Determine the [x, y] coordinate at the center of the cell enclosing the given text.  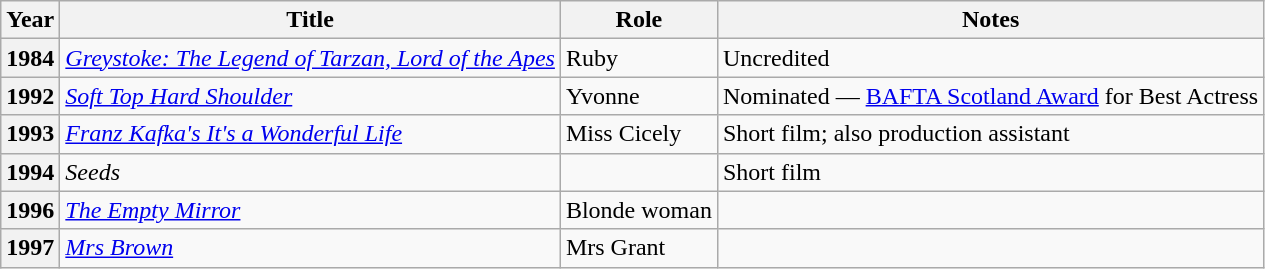
1993 [30, 134]
Miss Cicely [638, 134]
The Empty Mirror [310, 210]
Short film [990, 172]
1992 [30, 96]
Mrs Brown [310, 248]
1994 [30, 172]
Blonde woman [638, 210]
Nominated — BAFTA Scotland Award for Best Actress [990, 96]
Title [310, 20]
1996 [30, 210]
Uncredited [990, 58]
Role [638, 20]
Ruby [638, 58]
Soft Top Hard Shoulder [310, 96]
Mrs Grant [638, 248]
Short film; also production assistant [990, 134]
1997 [30, 248]
Greystoke: The Legend of Tarzan, Lord of the Apes [310, 58]
Seeds [310, 172]
Yvonne [638, 96]
1984 [30, 58]
Notes [990, 20]
Year [30, 20]
Franz Kafka's It's a Wonderful Life [310, 134]
